Detect which cell encompasses the target text, then output its [x, y] center coordinate. 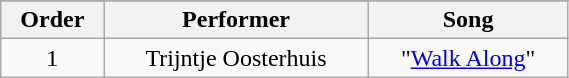
Order [52, 20]
Song [468, 20]
"Walk Along" [468, 58]
Trijntje Oosterhuis [236, 58]
Performer [236, 20]
1 [52, 58]
